Search for the cell housing the specified text and yield its (X, Y) center coordinate. 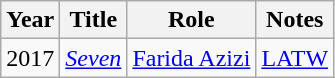
Role (192, 20)
Farida Azizi (192, 58)
Title (94, 20)
Year (30, 20)
2017 (30, 58)
Seven (94, 58)
Notes (295, 20)
LATW (295, 58)
